Locate the cell with the specified text and output its (x, y) center coordinate. 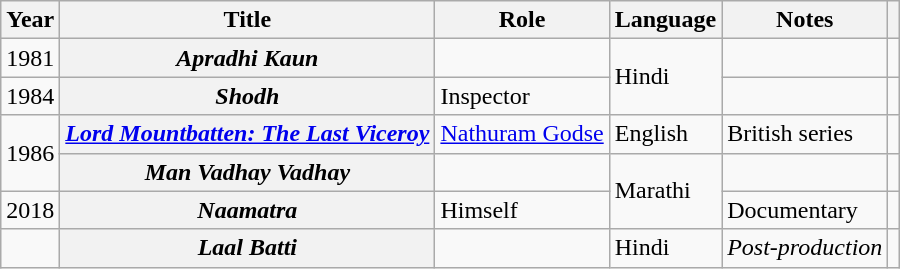
English (665, 134)
Language (665, 20)
1984 (30, 96)
Documentary (805, 210)
Nathuram Godse (522, 134)
Laal Batti (248, 248)
British series (805, 134)
Naamatra (248, 210)
2018 (30, 210)
Inspector (522, 96)
1981 (30, 58)
Year (30, 20)
Man Vadhay Vadhay (248, 172)
Role (522, 20)
Apradhi Kaun (248, 58)
Shodh (248, 96)
Title (248, 20)
Post-production (805, 248)
Lord Mountbatten: The Last Viceroy (248, 134)
1986 (30, 153)
Notes (805, 20)
Marathi (665, 191)
Himself (522, 210)
